Identify which cell holds the provided text, then report its [X, Y] central coordinate. 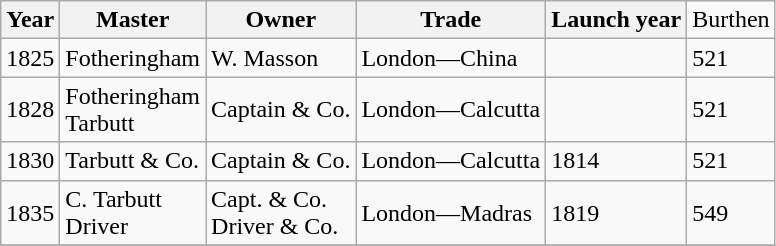
Year [30, 20]
FotheringhamTarbutt [133, 110]
1819 [616, 212]
1835 [30, 212]
Burthen [731, 20]
1830 [30, 161]
W. Masson [281, 58]
Capt. & Co.Driver & Co. [281, 212]
Owner [281, 20]
Fotheringham [133, 58]
C. TarbuttDriver [133, 212]
1828 [30, 110]
Launch year [616, 20]
London—China [451, 58]
London—Madras [451, 212]
1814 [616, 161]
1825 [30, 58]
549 [731, 212]
Tarbutt & Co. [133, 161]
Trade [451, 20]
Master [133, 20]
